From the cell containing the given text, extract its center point as [x, y] coordinate. 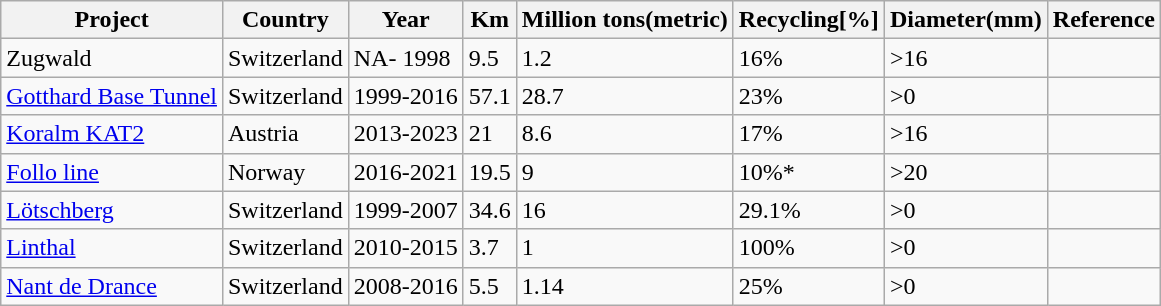
Country [285, 20]
1999-2007 [406, 210]
Diameter(mm) [966, 20]
2016-2021 [406, 172]
2013-2023 [406, 134]
1.2 [624, 58]
100% [808, 248]
NA- 1998 [406, 58]
19.5 [490, 172]
Linthal [112, 248]
8.6 [624, 134]
Recycling[%] [808, 20]
28.7 [624, 96]
2010-2015 [406, 248]
Austria [285, 134]
2008-2016 [406, 286]
1 [624, 248]
Norway [285, 172]
3.7 [490, 248]
Million tons(metric) [624, 20]
>20 [966, 172]
25% [808, 286]
Project [112, 20]
1999-2016 [406, 96]
34.6 [490, 210]
21 [490, 134]
Zugwald [112, 58]
9 [624, 172]
1.14 [624, 286]
10%* [808, 172]
23% [808, 96]
Year [406, 20]
Reference [1104, 20]
16 [624, 210]
9.5 [490, 58]
Lötschberg [112, 210]
16% [808, 58]
17% [808, 134]
Gotthard Base Tunnel [112, 96]
Nant de Drance [112, 286]
5.5 [490, 286]
Koralm KAT2 [112, 134]
57.1 [490, 96]
Follo line [112, 172]
Km [490, 20]
29.1% [808, 210]
